Determine the (x, y) coordinate at the center of the cell enclosing the given text.  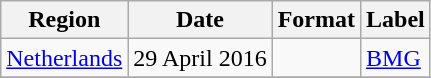
BMG (396, 58)
29 April 2016 (200, 58)
Region (64, 20)
Label (396, 20)
Format (316, 20)
Netherlands (64, 58)
Date (200, 20)
